Output the [x, y] coordinate of the center of the cell containing the given text.  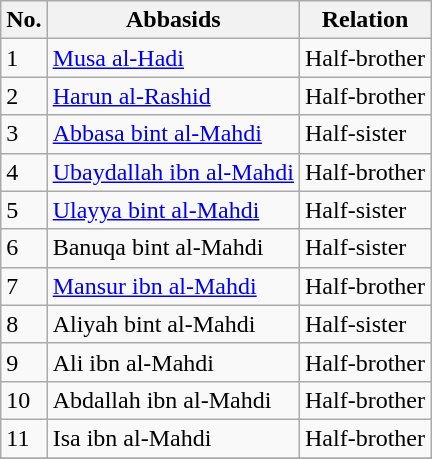
Ubaydallah ibn al-Mahdi [173, 172]
No. [24, 20]
9 [24, 362]
Ali ibn al-Mahdi [173, 362]
Ulayya bint al-Mahdi [173, 210]
7 [24, 286]
Isa ibn al-Mahdi [173, 438]
Mansur ibn al-Mahdi [173, 286]
Aliyah bint al-Mahdi [173, 324]
11 [24, 438]
5 [24, 210]
Abbasids [173, 20]
Relation [364, 20]
Banuqa bint al-Mahdi [173, 248]
6 [24, 248]
Musa al-Hadi [173, 58]
Abbasa bint al-Mahdi [173, 134]
Abdallah ibn al-Mahdi [173, 400]
Harun al-Rashid [173, 96]
3 [24, 134]
1 [24, 58]
4 [24, 172]
8 [24, 324]
10 [24, 400]
2 [24, 96]
